Extract the (x, y) coordinate from the center of the cell holding the provided text.  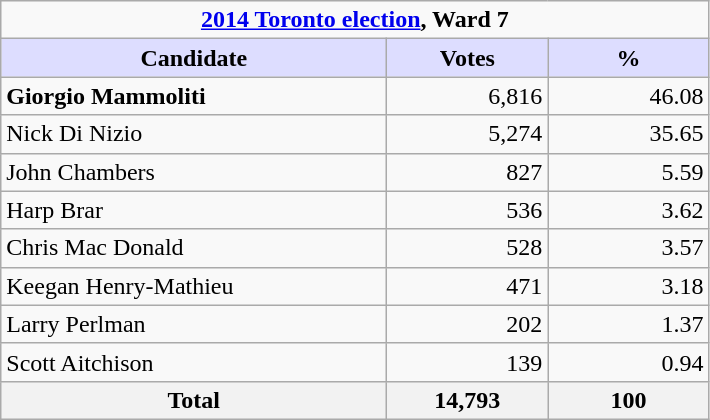
5,274 (468, 134)
Candidate (194, 58)
John Chambers (194, 172)
Harp Brar (194, 210)
528 (468, 248)
Votes (468, 58)
3.57 (628, 248)
% (628, 58)
5.59 (628, 172)
827 (468, 172)
471 (468, 286)
6,816 (468, 96)
0.94 (628, 362)
14,793 (468, 400)
3.62 (628, 210)
Giorgio Mammoliti (194, 96)
Scott Aitchison (194, 362)
46.08 (628, 96)
Larry Perlman (194, 324)
Nick Di Nizio (194, 134)
1.37 (628, 324)
35.65 (628, 134)
Total (194, 400)
2014 Toronto election, Ward 7 (355, 20)
139 (468, 362)
536 (468, 210)
100 (628, 400)
Chris Mac Donald (194, 248)
3.18 (628, 286)
Keegan Henry-Mathieu (194, 286)
202 (468, 324)
